Locate the cell with the specified text and output its [X, Y] center coordinate. 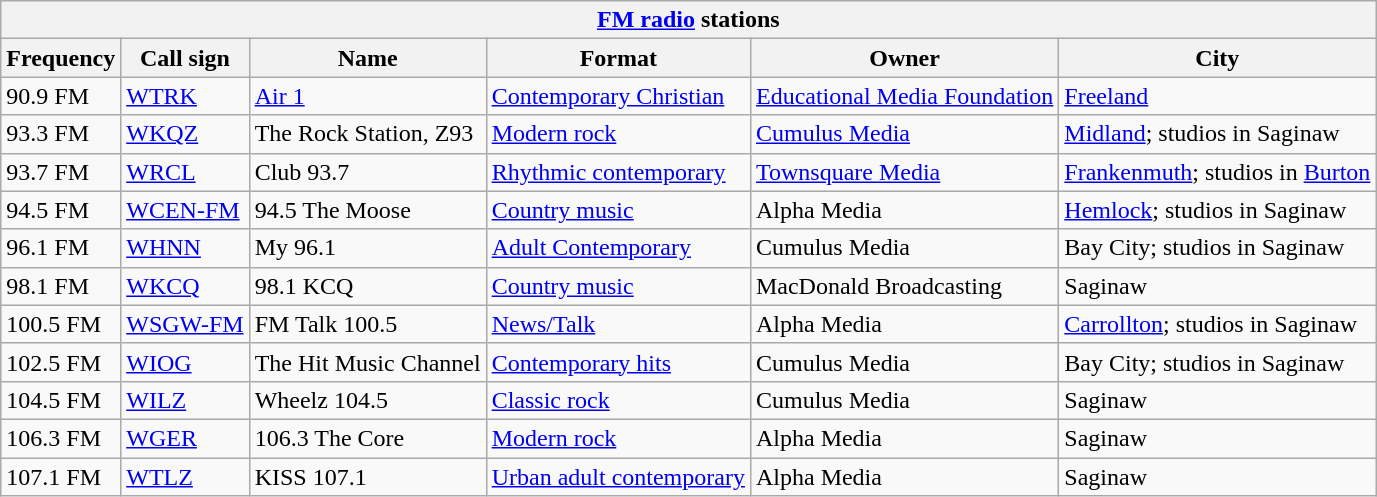
Classic rock [618, 400]
96.1 FM [61, 248]
The Hit Music Channel [368, 362]
Owner [904, 58]
106.3 FM [61, 438]
City [1218, 58]
FM Talk 100.5 [368, 324]
Name [368, 58]
Urban adult contemporary [618, 477]
104.5 FM [61, 400]
Contemporary Christian [618, 96]
Hemlock; studios in Saginaw [1218, 210]
93.3 FM [61, 134]
WCEN-FM [185, 210]
94.5 FM [61, 210]
Rhythmic contemporary [618, 172]
Carrollton; studios in Saginaw [1218, 324]
98.1 FM [61, 286]
FM radio stations [688, 20]
Format [618, 58]
Freeland [1218, 96]
Frequency [61, 58]
Educational Media Foundation [904, 96]
Wheelz 104.5 [368, 400]
WHNN [185, 248]
WKQZ [185, 134]
90.9 FM [61, 96]
WRCL [185, 172]
Call sign [185, 58]
Midland; studios in Saginaw [1218, 134]
Club 93.7 [368, 172]
Frankenmuth; studios in Burton [1218, 172]
98.1 KCQ [368, 286]
WGER [185, 438]
WILZ [185, 400]
Townsquare Media [904, 172]
Contemporary hits [618, 362]
WSGW-FM [185, 324]
WIOG [185, 362]
KISS 107.1 [368, 477]
102.5 FM [61, 362]
WTLZ [185, 477]
News/Talk [618, 324]
WTRK [185, 96]
100.5 FM [61, 324]
107.1 FM [61, 477]
The Rock Station, Z93 [368, 134]
106.3 The Core [368, 438]
My 96.1 [368, 248]
93.7 FM [61, 172]
WKCQ [185, 286]
Adult Contemporary [618, 248]
94.5 The Moose [368, 210]
Air 1 [368, 96]
MacDonald Broadcasting [904, 286]
